Scan for the cell matching the given text and deliver its [X, Y] coordinate at center. 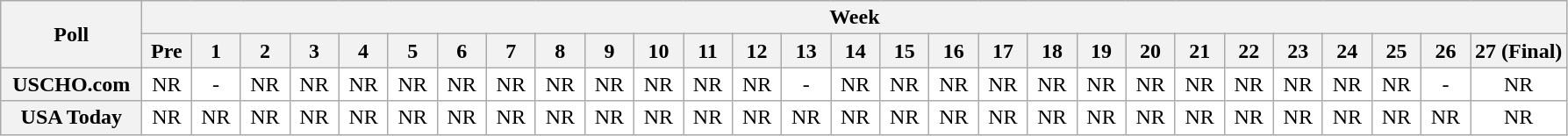
8 [560, 51]
USCHO.com [72, 84]
10 [658, 51]
6 [462, 51]
19 [1101, 51]
25 [1396, 51]
4 [363, 51]
15 [905, 51]
11 [707, 51]
17 [1003, 51]
5 [412, 51]
2 [265, 51]
14 [856, 51]
3 [314, 51]
16 [954, 51]
13 [806, 51]
23 [1298, 51]
Week [855, 18]
12 [757, 51]
21 [1199, 51]
20 [1150, 51]
27 (Final) [1519, 51]
24 [1347, 51]
Poll [72, 34]
Pre [167, 51]
18 [1052, 51]
22 [1249, 51]
1 [216, 51]
7 [511, 51]
USA Today [72, 118]
26 [1445, 51]
9 [609, 51]
